Pinpoint the cell where the given text exists, returning its [x, y] midpoint coordinate. 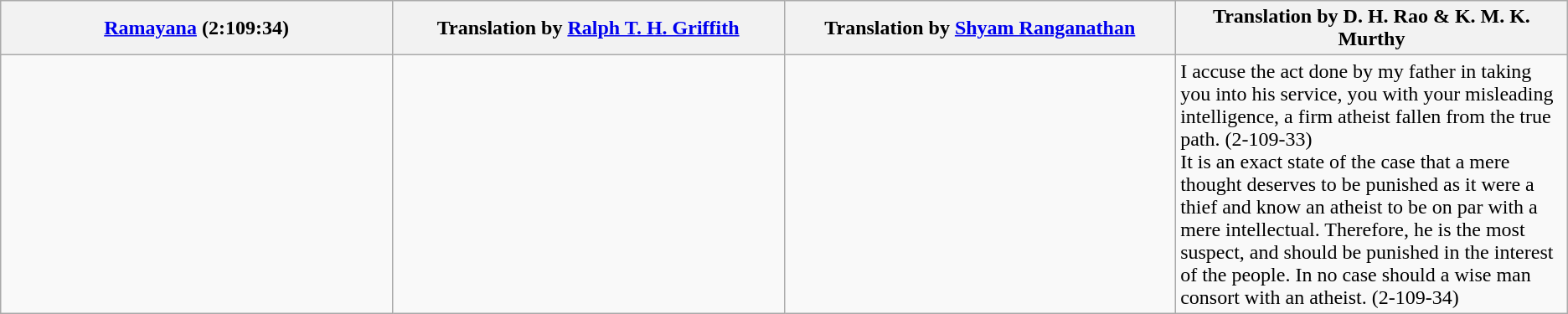
Ramayana (2:109:34) [197, 28]
Translation by Shyam Ranganathan [980, 28]
Translation by Ralph T. H. Griffith [588, 28]
Translation by D. H. Rao & K. M. K. Murthy [1372, 28]
